Determine the (X, Y) coordinate at the center of the cell enclosing the given text.  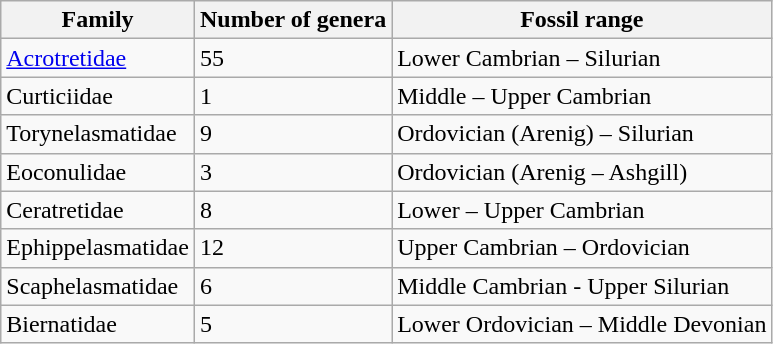
8 (292, 210)
9 (292, 134)
Torynelasmatidae (98, 134)
3 (292, 172)
Curticiidae (98, 96)
Number of genera (292, 20)
Eoconulidae (98, 172)
Family (98, 20)
1 (292, 96)
Ceratretidae (98, 210)
Lower Cambrian – Silurian (582, 58)
Upper Cambrian – Ordovician (582, 248)
55 (292, 58)
Middle Cambrian - Upper Silurian (582, 286)
Fossil range (582, 20)
5 (292, 324)
12 (292, 248)
Lower Ordovician – Middle Devonian (582, 324)
Middle – Upper Cambrian (582, 96)
Biernatidae (98, 324)
Acrotretidae (98, 58)
Scaphelasmatidae (98, 286)
Ephippelasmatidae (98, 248)
Ordovician (Arenig) – Silurian (582, 134)
6 (292, 286)
Lower – Upper Cambrian (582, 210)
Ordovician (Arenig – Ashgill) (582, 172)
